Detect which cell encompasses the target text, then output its (x, y) center coordinate. 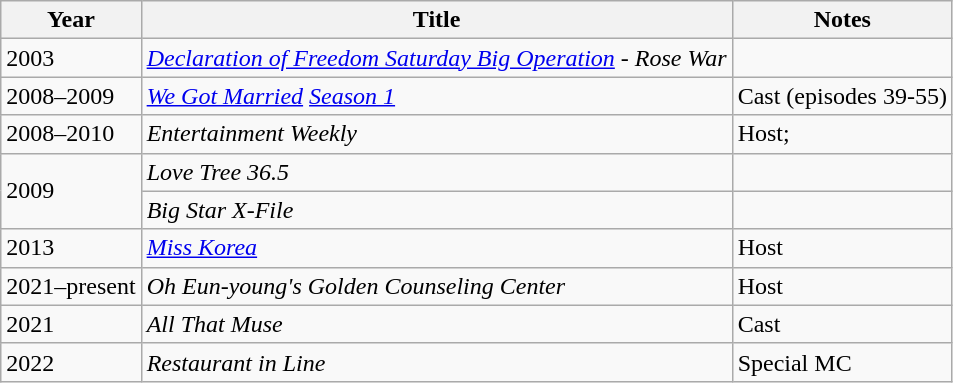
Big Star X-File (436, 210)
Cast (episodes 39-55) (842, 96)
2009 (71, 191)
Title (436, 20)
Special MC (842, 362)
Cast (842, 324)
2022 (71, 362)
Restaurant in Line (436, 362)
All That Muse (436, 324)
Notes (842, 20)
Love Tree 36.5 (436, 172)
2003 (71, 58)
2008–2010 (71, 134)
Declaration of Freedom Saturday Big Operation - Rose War (436, 58)
Year (71, 20)
Host; (842, 134)
Miss Korea (436, 248)
2021–present (71, 286)
We Got Married Season 1 (436, 96)
2013 (71, 248)
2008–2009 (71, 96)
Oh Eun-young's Golden Counseling Center (436, 286)
Entertainment Weekly (436, 134)
2021 (71, 324)
